Detect which cell encompasses the target text, then output its [X, Y] center coordinate. 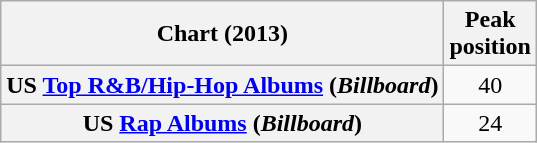
US Rap Albums (Billboard) [222, 123]
40 [490, 85]
Chart (2013) [222, 34]
US Top R&B/Hip-Hop Albums (Billboard) [222, 85]
24 [490, 123]
Peakposition [490, 34]
